Return (X, Y) of the center of cell containing provided text 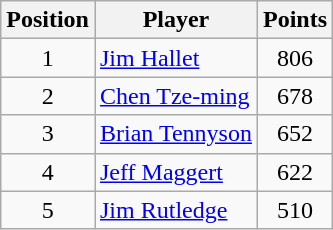
678 (294, 96)
Points (294, 20)
Jim Hallet (176, 58)
3 (48, 134)
Jeff Maggert (176, 172)
806 (294, 58)
1 (48, 58)
5 (48, 210)
510 (294, 210)
Brian Tennyson (176, 134)
Jim Rutledge (176, 210)
652 (294, 134)
2 (48, 96)
Chen Tze-ming (176, 96)
Position (48, 20)
Player (176, 20)
4 (48, 172)
622 (294, 172)
